Determine the [X, Y] coordinate at the center of the cell enclosing the given text.  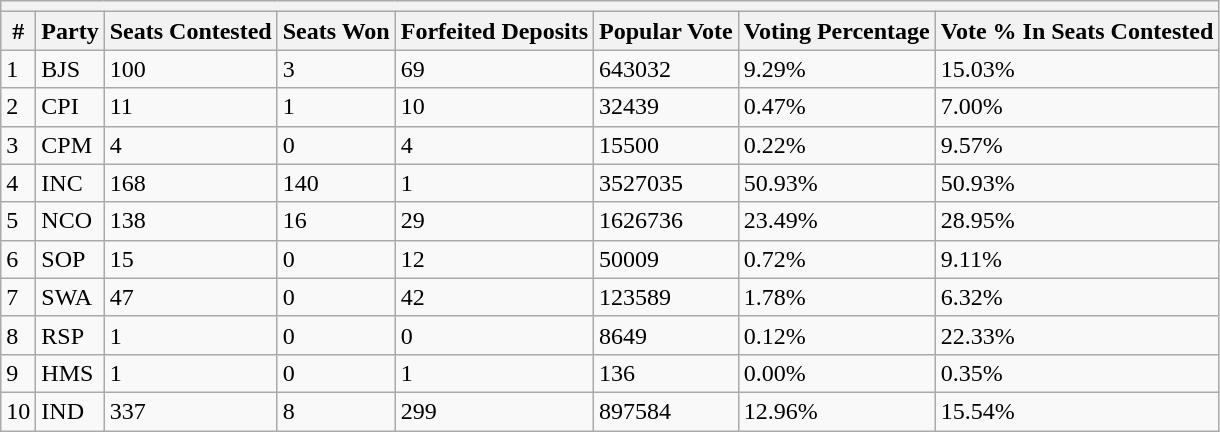
16 [336, 221]
7.00% [1077, 107]
15500 [666, 145]
Party [70, 31]
32439 [666, 107]
HMS [70, 373]
29 [494, 221]
123589 [666, 297]
2 [18, 107]
12.96% [836, 411]
15.03% [1077, 69]
140 [336, 183]
CPM [70, 145]
47 [190, 297]
28.95% [1077, 221]
3527035 [666, 183]
Voting Percentage [836, 31]
15 [190, 259]
Seats Contested [190, 31]
9 [18, 373]
337 [190, 411]
Seats Won [336, 31]
0.12% [836, 335]
23.49% [836, 221]
6 [18, 259]
9.57% [1077, 145]
5 [18, 221]
Forfeited Deposits [494, 31]
9.29% [836, 69]
22.33% [1077, 335]
12 [494, 259]
69 [494, 69]
643032 [666, 69]
299 [494, 411]
100 [190, 69]
IND [70, 411]
0.47% [836, 107]
0.72% [836, 259]
897584 [666, 411]
6.32% [1077, 297]
136 [666, 373]
Vote % In Seats Contested [1077, 31]
138 [190, 221]
NCO [70, 221]
1626736 [666, 221]
INC [70, 183]
0.00% [836, 373]
7 [18, 297]
42 [494, 297]
CPI [70, 107]
1.78% [836, 297]
Popular Vote [666, 31]
9.11% [1077, 259]
# [18, 31]
SWA [70, 297]
SOP [70, 259]
15.54% [1077, 411]
50009 [666, 259]
168 [190, 183]
0.35% [1077, 373]
11 [190, 107]
RSP [70, 335]
0.22% [836, 145]
BJS [70, 69]
8649 [666, 335]
